For the text-containing cell, return its midpoint in [X, Y] coordinate format. 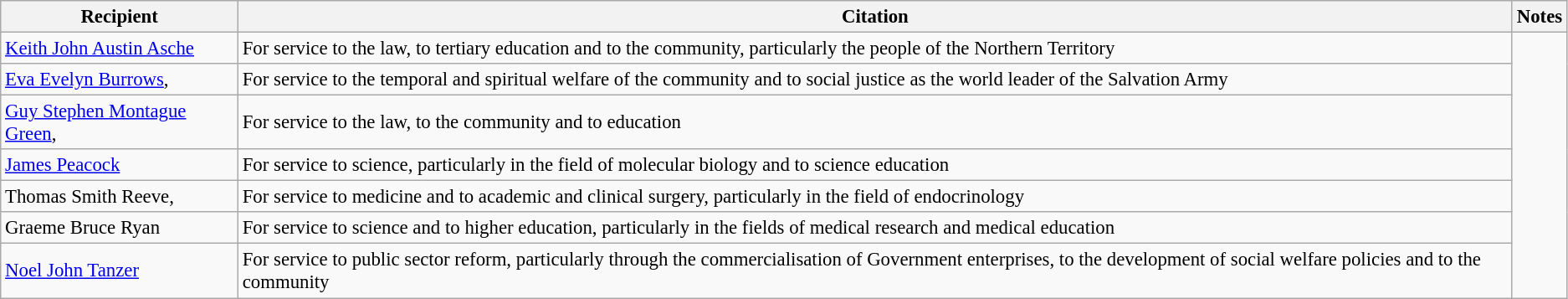
For service to science, particularly in the field of molecular biology and to science education [875, 165]
Noel John Tanzer [120, 271]
Keith John Austin Asche [120, 49]
Notes [1540, 17]
Citation [875, 17]
Eva Evelyn Burrows, [120, 80]
Recipient [120, 17]
For service to science and to higher education, particularly in the fields of medical research and medical education [875, 229]
James Peacock [120, 165]
For service to the law, to the community and to education [875, 122]
For service to the law, to tertiary education and to the community, particularly the people of the Northern Territory [875, 49]
Guy Stephen Montague Green, [120, 122]
Graeme Bruce Ryan [120, 229]
For service to the temporal and spiritual welfare of the community and to social justice as the world leader of the Salvation Army [875, 80]
For service to medicine and to academic and clinical surgery, particularly in the field of endocrinology [875, 197]
Thomas Smith Reeve, [120, 197]
